From the cell containing the given text, extract its center point as (X, Y) coordinate. 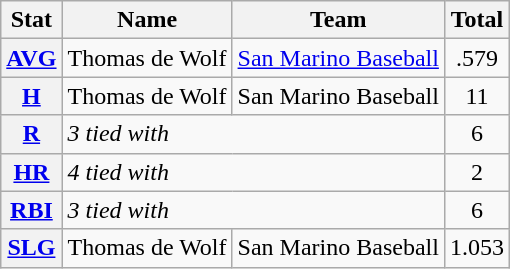
SLG (32, 248)
RBI (32, 210)
Name (147, 20)
Team (338, 20)
Total (476, 20)
2 (476, 172)
R (32, 134)
.579 (476, 58)
H (32, 96)
4 tied with (253, 172)
Stat (32, 20)
11 (476, 96)
HR (32, 172)
1.053 (476, 248)
AVG (32, 58)
